Determine the [X, Y] coordinate at the center of the cell enclosing the given text.  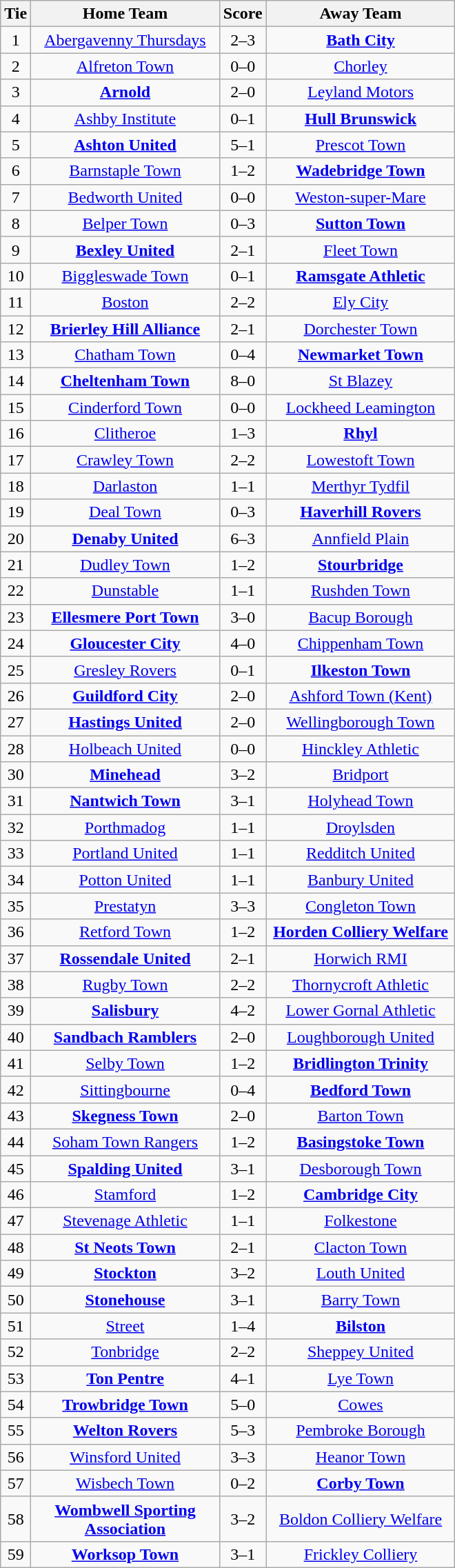
Spalding United [125, 1169]
Gresley Rovers [125, 670]
Guildford City [125, 696]
19 [16, 512]
Frickley Colliery [361, 1554]
Porthmadog [125, 827]
Darlaston [125, 486]
Stevenage Athletic [125, 1221]
Boston [125, 302]
Merthyr Tydfil [361, 486]
Alfreton Town [125, 66]
Dorchester Town [361, 329]
36 [16, 932]
53 [16, 1378]
Annfield Plain [361, 539]
4–0 [243, 643]
Denaby United [125, 539]
Abergavenny Thursdays [125, 40]
Ashford Town (Kent) [361, 696]
32 [16, 827]
Holbeach United [125, 748]
Weston-super-Mare [361, 197]
Ashton United [125, 145]
23 [16, 617]
Ely City [361, 302]
Horden Colliery Welfare [361, 932]
Cambridge City [361, 1195]
37 [16, 958]
Rossendale United [125, 958]
Away Team [361, 14]
59 [16, 1554]
Heanor Town [361, 1457]
Crawley Town [125, 460]
Bacup Borough [361, 617]
Newmarket Town [361, 355]
Horwich RMI [361, 958]
Home Team [125, 14]
Stonehouse [125, 1300]
Desborough Town [361, 1169]
Bridlington Trinity [361, 1063]
Chatham Town [125, 355]
Rhyl [361, 434]
58 [16, 1518]
Folkestone [361, 1221]
Ramsgate Athletic [361, 276]
Wombwell Sporting Association [125, 1518]
8–0 [243, 381]
Prestatyn [125, 906]
Arnold [125, 92]
33 [16, 854]
44 [16, 1142]
Basingstoke Town [361, 1142]
Minehead [125, 775]
Stamford [125, 1195]
Redditch United [361, 854]
Dunstable [125, 591]
Biggleswade Town [125, 276]
Trowbridge Town [125, 1405]
Chorley [361, 66]
52 [16, 1352]
5 [16, 145]
Droylsden [361, 827]
Banbury United [361, 880]
17 [16, 460]
16 [16, 434]
Chippenham Town [361, 643]
Wadebridge Town [361, 171]
54 [16, 1405]
1–4 [243, 1326]
42 [16, 1089]
Stockton [125, 1274]
Ashby Institute [125, 119]
55 [16, 1431]
8 [16, 223]
St Blazey [361, 381]
Tonbridge [125, 1352]
Worksop Town [125, 1554]
Street [125, 1326]
14 [16, 381]
Barry Town [361, 1300]
49 [16, 1274]
Bilston [361, 1326]
Boldon Colliery Welfare [361, 1518]
6 [16, 171]
Potton United [125, 880]
Fleet Town [361, 250]
Pembroke Borough [361, 1431]
Ton Pentre [125, 1378]
Ilkeston Town [361, 670]
Sandbach Ramblers [125, 1037]
3–0 [243, 617]
Haverhill Rovers [361, 512]
45 [16, 1169]
15 [16, 408]
Brierley Hill Alliance [125, 329]
Retford Town [125, 932]
41 [16, 1063]
Sheppey United [361, 1352]
5–1 [243, 145]
2–3 [243, 40]
2 [16, 66]
Portland United [125, 854]
Gloucester City [125, 643]
4–1 [243, 1378]
Soham Town Rangers [125, 1142]
38 [16, 985]
St Neots Town [125, 1247]
5–0 [243, 1405]
Rushden Town [361, 591]
26 [16, 696]
Sittingbourne [125, 1089]
Lye Town [361, 1378]
30 [16, 775]
25 [16, 670]
Dudley Town [125, 565]
Sutton Town [361, 223]
5–3 [243, 1431]
40 [16, 1037]
31 [16, 801]
39 [16, 1011]
4–2 [243, 1011]
11 [16, 302]
Congleton Town [361, 906]
48 [16, 1247]
Barnstaple Town [125, 171]
Louth United [361, 1274]
Prescot Town [361, 145]
Barton Town [361, 1116]
Tie [16, 14]
Hastings United [125, 722]
Selby Town [125, 1063]
Clitheroe [125, 434]
Thornycroft Athletic [361, 985]
4 [16, 119]
Ellesmere Port Town [125, 617]
Nantwich Town [125, 801]
Rugby Town [125, 985]
43 [16, 1116]
Cowes [361, 1405]
3 [16, 92]
9 [16, 250]
35 [16, 906]
Winsford United [125, 1457]
10 [16, 276]
1 [16, 40]
Bedworth United [125, 197]
Bridport [361, 775]
12 [16, 329]
46 [16, 1195]
Belper Town [125, 223]
47 [16, 1221]
Lowestoft Town [361, 460]
Bedford Town [361, 1089]
Lower Gornal Athletic [361, 1011]
57 [16, 1483]
Wellingborough Town [361, 722]
22 [16, 591]
56 [16, 1457]
Cheltenham Town [125, 381]
28 [16, 748]
13 [16, 355]
27 [16, 722]
Corby Town [361, 1483]
Cinderford Town [125, 408]
Lockheed Leamington [361, 408]
Score [243, 14]
0–2 [243, 1483]
Hinckley Athletic [361, 748]
51 [16, 1326]
20 [16, 539]
50 [16, 1300]
Leyland Motors [361, 92]
Loughborough United [361, 1037]
Clacton Town [361, 1247]
Bexley United [125, 250]
1–3 [243, 434]
Hull Brunswick [361, 119]
7 [16, 197]
Deal Town [125, 512]
Salisbury [125, 1011]
24 [16, 643]
Skegness Town [125, 1116]
Wisbech Town [125, 1483]
18 [16, 486]
Welton Rovers [125, 1431]
Holyhead Town [361, 801]
6–3 [243, 539]
Bath City [361, 40]
21 [16, 565]
34 [16, 880]
Stourbridge [361, 565]
